Capture the cell that displays the provided text and extract its [x, y] central coordinate. 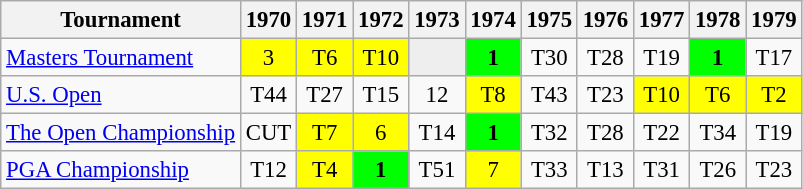
T8 [493, 95]
T17 [774, 58]
1976 [605, 20]
T26 [718, 170]
T13 [605, 170]
U.S. Open [121, 95]
Masters Tournament [121, 58]
T51 [437, 170]
1972 [381, 20]
T14 [437, 133]
T27 [325, 95]
T2 [774, 95]
T34 [718, 133]
T7 [325, 133]
1979 [774, 20]
3 [268, 58]
T15 [381, 95]
T4 [325, 170]
1974 [493, 20]
CUT [268, 133]
Tournament [121, 20]
T32 [549, 133]
The Open Championship [121, 133]
7 [493, 170]
1971 [325, 20]
T31 [661, 170]
1973 [437, 20]
T43 [549, 95]
T22 [661, 133]
PGA Championship [121, 170]
1975 [549, 20]
T12 [268, 170]
1970 [268, 20]
T33 [549, 170]
6 [381, 133]
T44 [268, 95]
T30 [549, 58]
1977 [661, 20]
1978 [718, 20]
12 [437, 95]
